Search for the cell housing the specified text and yield its [X, Y] center coordinate. 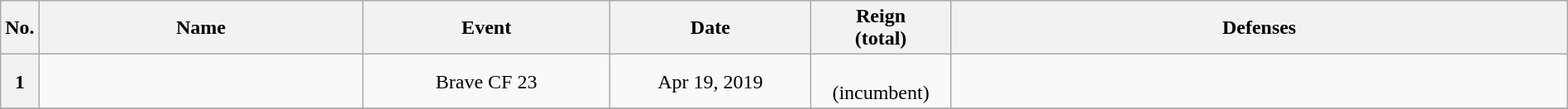
(incumbent) [881, 81]
Name [201, 28]
Event [486, 28]
Date [710, 28]
No. [20, 28]
Brave CF 23 [486, 81]
Reign(total) [881, 28]
1 [20, 81]
Defenses [1259, 28]
Apr 19, 2019 [710, 81]
